Detect which cell encompasses the target text, then output its (X, Y) center coordinate. 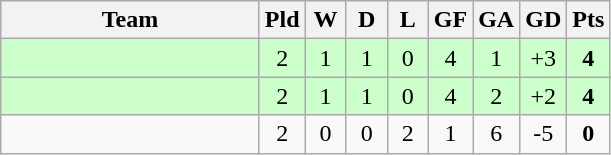
Pld (282, 20)
6 (496, 134)
GD (544, 20)
+3 (544, 58)
D (366, 20)
GF (450, 20)
Team (130, 20)
W (326, 20)
GA (496, 20)
Pts (588, 20)
-5 (544, 134)
L (408, 20)
+2 (544, 96)
